From the cell containing the given text, extract its center point as [x, y] coordinate. 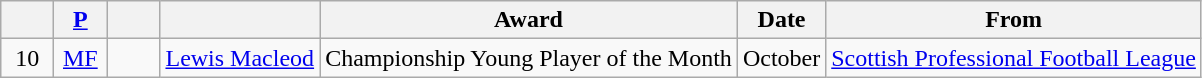
Lewis Macleod [240, 58]
October [781, 58]
Date [781, 20]
MF [80, 58]
P [80, 20]
From [1014, 20]
10 [28, 58]
Championship Young Player of the Month [529, 58]
Award [529, 20]
Scottish Professional Football League [1014, 58]
